Determine the (x, y) coordinate at the center of the cell enclosing the given text.  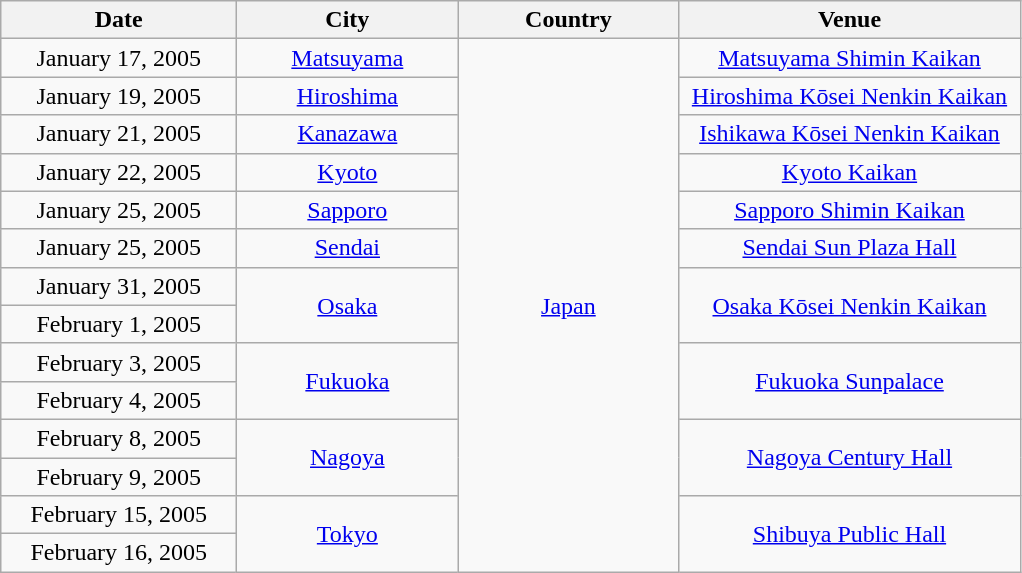
Nagoya (348, 457)
Sendai Sun Plaza Hall (850, 248)
Hiroshima Kōsei Nenkin Kaikan (850, 96)
Date (119, 20)
January 31, 2005 (119, 286)
Matsuyama Shimin Kaikan (850, 58)
Country (568, 20)
Tokyo (348, 534)
Venue (850, 20)
Sapporo Shimin Kaikan (850, 210)
February 3, 2005 (119, 362)
Fukuoka (348, 381)
Nagoya Century Hall (850, 457)
February 15, 2005 (119, 515)
January 21, 2005 (119, 134)
Fukuoka Sunpalace (850, 381)
Hiroshima (348, 96)
Shibuya Public Hall (850, 534)
Osaka (348, 305)
Sapporo (348, 210)
Kyoto Kaikan (850, 172)
January 17, 2005 (119, 58)
January 22, 2005 (119, 172)
Matsuyama (348, 58)
Kyoto (348, 172)
Osaka Kōsei Nenkin Kaikan (850, 305)
Sendai (348, 248)
February 9, 2005 (119, 477)
February 16, 2005 (119, 553)
Ishikawa Kōsei Nenkin Kaikan (850, 134)
Kanazawa (348, 134)
February 1, 2005 (119, 324)
Japan (568, 306)
February 8, 2005 (119, 438)
February 4, 2005 (119, 400)
City (348, 20)
January 19, 2005 (119, 96)
